Search for the cell housing the specified text and yield its (x, y) center coordinate. 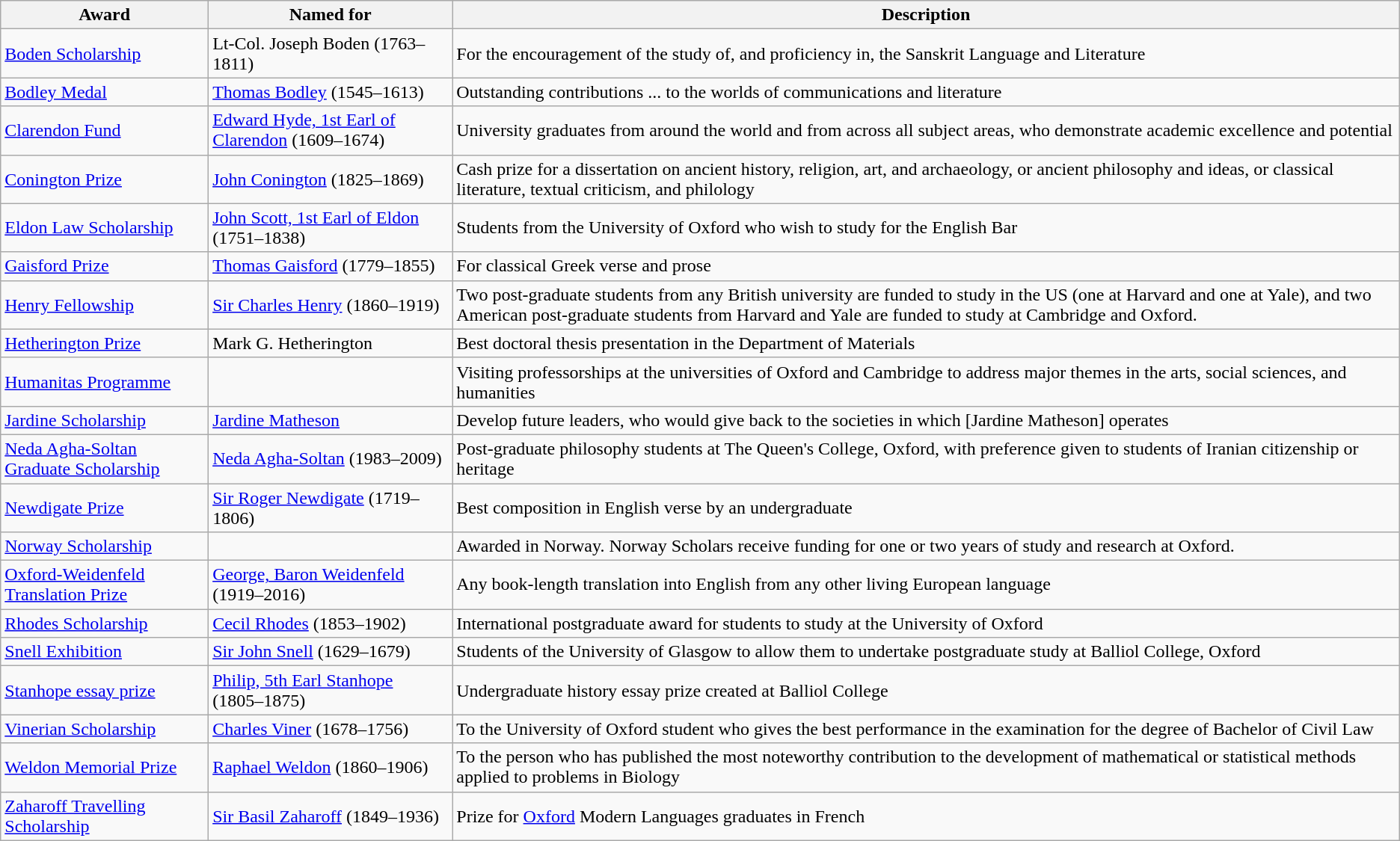
University graduates from around the world and from across all subject areas, who demonstrate academic excellence and potential (926, 130)
Best composition in English verse by an undergraduate (926, 507)
Norway Scholarship (105, 546)
To the University of Oxford student who gives the best performance in the examination for the degree of Bachelor of Civil Law (926, 729)
Thomas Gaisford (1779–1855) (331, 266)
Philip, 5th Earl Stanhope (1805–1875) (331, 691)
Gaisford Prize (105, 266)
Vinerian Scholarship (105, 729)
Mark G. Hetherington (331, 343)
John Conington (1825–1869) (331, 179)
Humanitas Programme (105, 381)
Description (926, 15)
Best doctoral thesis presentation in the Department of Materials (926, 343)
Cecil Rhodes (1853–1902) (331, 623)
International postgraduate award for students to study at the University of Oxford (926, 623)
Students of the University of Glasgow to allow them to undertake postgraduate study at Balliol College, Oxford (926, 652)
Rhodes Scholarship (105, 623)
Undergraduate history essay prize created at Balliol College (926, 691)
For the encouragement of the study of, and proficiency in, the Sanskrit Language and Literature (926, 54)
Thomas Bodley (1545–1613) (331, 92)
Jardine Matheson (331, 420)
Edward Hyde, 1st Earl of Clarendon (1609–1674) (331, 130)
Newdigate Prize (105, 507)
Bodley Medal (105, 92)
Stanhope essay prize (105, 691)
Conington Prize (105, 179)
Students from the University of Oxford who wish to study for the English Bar (926, 227)
Sir Charles Henry (1860–1919) (331, 305)
Post-graduate philosophy students at The Queen's College, Oxford, with preference given to students of Iranian citizenship or heritage (926, 459)
Jardine Scholarship (105, 420)
Sir Basil Zaharoff (1849–1936) (331, 816)
Outstanding contributions ... to the worlds of communications and literature (926, 92)
Sir John Snell (1629–1679) (331, 652)
Visiting professorships at the universities of Oxford and Cambridge to address major themes in the arts, social sciences, and humanities (926, 381)
Weldon Memorial Prize (105, 767)
Develop future leaders, who would give back to the societies in which [Jardine Matheson] operates (926, 420)
Neda Agha-Soltan (1983–2009) (331, 459)
Neda Agha-Soltan Graduate Scholarship (105, 459)
John Scott, 1st Earl of Eldon (1751–1838) (331, 227)
Charles Viner (1678–1756) (331, 729)
Any book-length translation into English from any other living European language (926, 585)
For classical Greek verse and prose (926, 266)
Lt-Col. Joseph Boden (1763–1811) (331, 54)
Named for (331, 15)
Oxford-Weidenfeld Translation Prize (105, 585)
Clarendon Fund (105, 130)
Snell Exhibition (105, 652)
Boden Scholarship (105, 54)
Award (105, 15)
Prize for Oxford Modern Languages graduates in French (926, 816)
Hetherington Prize (105, 343)
Eldon Law Scholarship (105, 227)
Awarded in Norway. Norway Scholars receive funding for one or two years of study and research at Oxford. (926, 546)
Zaharoff Travelling Scholarship (105, 816)
George, Baron Weidenfeld (1919–2016) (331, 585)
Sir Roger Newdigate (1719–1806) (331, 507)
Raphael Weldon (1860–1906) (331, 767)
Henry Fellowship (105, 305)
